Detect which cell encompasses the target text, then output its [X, Y] center coordinate. 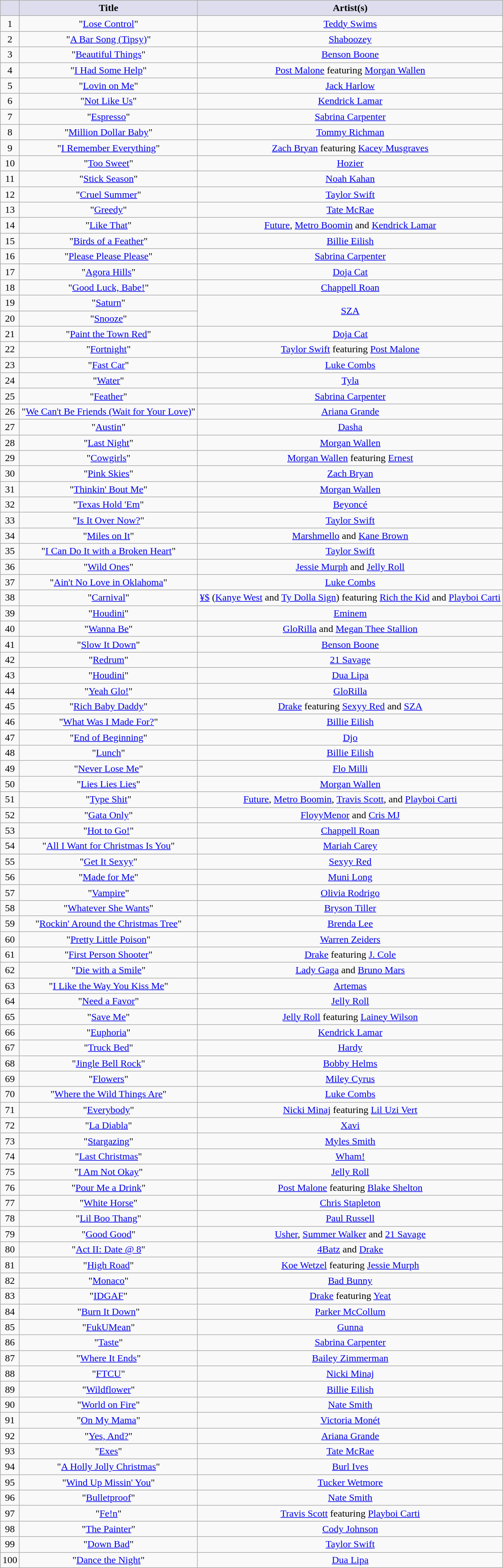
"Never Lose Me" [109, 769]
Burl Ives [350, 1467]
"I Like the Way You Kiss Me" [109, 986]
5 [10, 86]
FloyyMenor and Cris MJ [350, 815]
Tommy Richman [350, 132]
"Flowers" [109, 1079]
52 [10, 815]
Lady Gaga and Bruno Mars [350, 970]
100 [10, 1560]
44 [10, 691]
Marshmello and Kane Brown [350, 536]
2 [10, 39]
Artemas [350, 986]
57 [10, 892]
38 [10, 598]
"Water" [109, 380]
"Wind Up Missin' You" [109, 1482]
Xavi [350, 1125]
Artist(s) [350, 8]
Future, Metro Boomin and Kendrick Lamar [350, 225]
"Texas Hold 'Em" [109, 505]
Travis Scott featuring Playboi Carti [350, 1513]
4 [10, 70]
"Lies Lies Lies" [109, 784]
"Need a Favor" [109, 1001]
"Truck Bed" [109, 1048]
Dasha [350, 427]
"Stargazing" [109, 1141]
Nicki Minaj [350, 1374]
Jessie Murph and Jelly Roll [350, 567]
"Beautiful Things" [109, 55]
"Everybody" [109, 1110]
"Taste" [109, 1343]
"Fe!n" [109, 1513]
"We Can't Be Friends (Wait for Your Love)" [109, 411]
Beyoncé [350, 505]
"The Painter" [109, 1529]
Noah Kahan [350, 179]
43 [10, 675]
6 [10, 101]
Paul Russell [350, 1219]
87 [10, 1358]
Jelly Roll featuring Lainey Wilson [350, 1017]
77 [10, 1203]
64 [10, 1001]
82 [10, 1281]
62 [10, 970]
35 [10, 551]
"Monaco" [109, 1281]
Hozier [350, 163]
"Like That" [109, 225]
Brenda Lee [350, 923]
"Save Me" [109, 1017]
12 [10, 194]
Shaboozey [350, 39]
"Dance the Night" [109, 1560]
59 [10, 923]
"Gata Only" [109, 815]
72 [10, 1125]
81 [10, 1265]
"Stick Season" [109, 179]
56 [10, 877]
"Wildflower" [109, 1389]
"Pink Skies" [109, 474]
"All I Want for Christmas Is You" [109, 846]
36 [10, 567]
11 [10, 179]
"First Person Shooter" [109, 955]
"Not Like Us" [109, 101]
GloRilla [350, 691]
74 [10, 1156]
"Hot to Go!" [109, 830]
"Is It Over Now?" [109, 520]
97 [10, 1513]
Wham! [350, 1156]
"End of Beginning" [109, 738]
70 [10, 1094]
"I Remember Everything" [109, 148]
"Rich Baby Daddy" [109, 707]
"Lovin on Me" [109, 86]
Tyla [350, 380]
"Last Christmas" [109, 1156]
40 [10, 629]
29 [10, 458]
"Bulletproof" [109, 1498]
9 [10, 148]
Usher, Summer Walker and 21 Savage [350, 1234]
"Million Dollar Baby" [109, 132]
"Rockin' Around the Christmas Tree" [109, 923]
Djo [350, 738]
31 [10, 489]
"I Am Not Okay" [109, 1172]
45 [10, 707]
13 [10, 210]
30 [10, 474]
"Get It Sexyy" [109, 861]
"A Holly Jolly Christmas" [109, 1467]
Drake featuring Sexyy Red and SZA [350, 707]
"Fortnight" [109, 349]
39 [10, 613]
"Espresso" [109, 117]
60 [10, 939]
"I Had Some Help" [109, 70]
75 [10, 1172]
71 [10, 1110]
Taylor Swift featuring Post Malone [350, 349]
47 [10, 738]
"White Horse" [109, 1203]
"Cruel Summer" [109, 194]
Parker McCollum [350, 1312]
"Redrum" [109, 660]
Bobby Helms [350, 1063]
"Pour Me a Drink" [109, 1188]
Sexyy Red [350, 861]
41 [10, 644]
"IDGAF" [109, 1296]
"Carnival" [109, 598]
"Jingle Bell Rock" [109, 1063]
"Wild Ones" [109, 567]
"I Can Do It with a Broken Heart" [109, 551]
"Lose Control" [109, 24]
4Batz and Drake [350, 1250]
Nicki Minaj featuring Lil Uzi Vert [350, 1110]
24 [10, 380]
"Agora Hills" [109, 272]
"Whatever She Wants" [109, 908]
16 [10, 256]
"High Road" [109, 1265]
28 [10, 442]
"Die with a Smile" [109, 970]
Bad Bunny [350, 1281]
76 [10, 1188]
"A Bar Song (Tipsy)" [109, 39]
58 [10, 908]
¥$ (Kanye West and Ty Dolla Sign) featuring Rich the Kid and Playboi Carti [350, 598]
Tucker Wetmore [350, 1482]
27 [10, 427]
49 [10, 769]
"Thinkin' Bout Me" [109, 489]
"Cowgirls" [109, 458]
48 [10, 753]
"Last Night" [109, 442]
32 [10, 505]
Miley Cyrus [350, 1079]
26 [10, 411]
33 [10, 520]
50 [10, 784]
80 [10, 1250]
Chris Stapleton [350, 1203]
"Good Good" [109, 1234]
15 [10, 241]
19 [10, 303]
21 Savage [350, 660]
"World on Fire" [109, 1405]
"Where the Wild Things Are" [109, 1094]
"Good Luck, Babe!" [109, 287]
"Burn It Down" [109, 1312]
"Made for Me" [109, 877]
61 [10, 955]
Warren Zeiders [350, 939]
Victoria Monét [350, 1420]
37 [10, 582]
"Exes" [109, 1451]
88 [10, 1374]
"La Diabla" [109, 1125]
"What Was I Made For?" [109, 722]
20 [10, 318]
69 [10, 1079]
73 [10, 1141]
83 [10, 1296]
Post Malone featuring Blake Shelton [350, 1188]
"Birds of a Feather" [109, 241]
22 [10, 349]
"Lunch" [109, 753]
63 [10, 986]
8 [10, 132]
96 [10, 1498]
67 [10, 1048]
"Lil Boo Thang" [109, 1219]
Myles Smith [350, 1141]
55 [10, 861]
46 [10, 722]
90 [10, 1405]
17 [10, 272]
25 [10, 396]
91 [10, 1420]
65 [10, 1017]
54 [10, 846]
Bailey Zimmerman [350, 1358]
89 [10, 1389]
Title [109, 8]
93 [10, 1451]
"Saturn" [109, 303]
Post Malone featuring Morgan Wallen [350, 70]
85 [10, 1327]
51 [10, 799]
94 [10, 1467]
Mariah Carey [350, 846]
"Pretty Little Poison" [109, 939]
"Fast Car" [109, 365]
"Where It Ends" [109, 1358]
42 [10, 660]
Bryson Tiller [350, 908]
"Miles on It" [109, 536]
SZA [350, 311]
"Slow It Down" [109, 644]
23 [10, 365]
86 [10, 1343]
7 [10, 117]
"Greedy" [109, 210]
"Wanna Be" [109, 629]
92 [10, 1435]
Eminem [350, 613]
95 [10, 1482]
Morgan Wallen featuring Ernest [350, 458]
Olivia Rodrigo [350, 892]
Gunna [350, 1327]
Koe Wetzel featuring Jessie Murph [350, 1265]
"Yeah Glo!" [109, 691]
Cody Johnson [350, 1529]
Future, Metro Boomin, Travis Scott, and Playboi Carti [350, 799]
Jack Harlow [350, 86]
Zach Bryan featuring Kacey Musgraves [350, 148]
GloRilla and Megan Thee Stallion [350, 629]
Teddy Swims [350, 24]
Drake featuring Yeat [350, 1296]
84 [10, 1312]
34 [10, 536]
"Paint the Town Red" [109, 334]
3 [10, 55]
"Feather" [109, 396]
78 [10, 1219]
"Down Bad" [109, 1544]
1 [10, 24]
99 [10, 1544]
79 [10, 1234]
"Act II: Date @ 8" [109, 1250]
"On My Mama" [109, 1420]
Muni Long [350, 877]
21 [10, 334]
"FukUMean" [109, 1327]
"Austin" [109, 427]
"Please Please Please" [109, 256]
Zach Bryan [350, 474]
98 [10, 1529]
68 [10, 1063]
18 [10, 287]
53 [10, 830]
14 [10, 225]
"Vampire" [109, 892]
Hardy [350, 1048]
"Yes, And?" [109, 1435]
Flo Milli [350, 769]
10 [10, 163]
Drake featuring J. Cole [350, 955]
"Ain't No Love in Oklahoma" [109, 582]
66 [10, 1032]
"Snooze" [109, 318]
"Too Sweet" [109, 163]
"FTCU" [109, 1374]
"Euphoria" [109, 1032]
"Type Shit" [109, 799]
